Determine the [X, Y] coordinate at the center of the cell enclosing the given text.  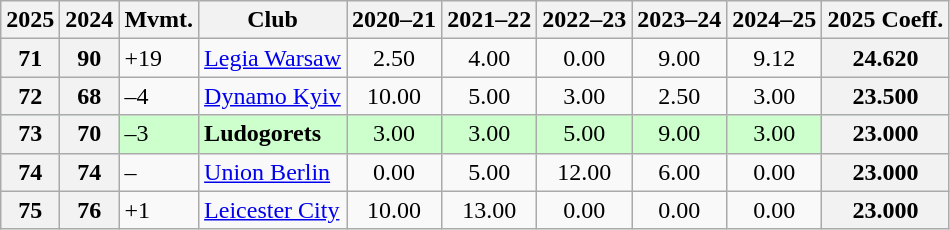
2024 [90, 20]
2020–21 [394, 20]
75 [30, 210]
+19 [159, 58]
2022–23 [584, 20]
6.00 [680, 172]
2024–25 [774, 20]
Dynamo Kyiv [273, 96]
70 [90, 134]
Mvmt. [159, 20]
4.00 [490, 58]
13.00 [490, 210]
Union Berlin [273, 172]
Club [273, 20]
2025 Coeff. [886, 20]
+1 [159, 210]
9.12 [774, 58]
71 [30, 58]
73 [30, 134]
Leicester City [273, 210]
23.500 [886, 96]
Ludogorets [273, 134]
24.620 [886, 58]
2023–24 [680, 20]
– [159, 172]
90 [90, 58]
–3 [159, 134]
12.00 [584, 172]
Legia Warsaw [273, 58]
76 [90, 210]
2025 [30, 20]
–4 [159, 96]
2021–22 [490, 20]
68 [90, 96]
72 [30, 96]
